Scan for the cell matching the given text and deliver its (x, y) coordinate at center. 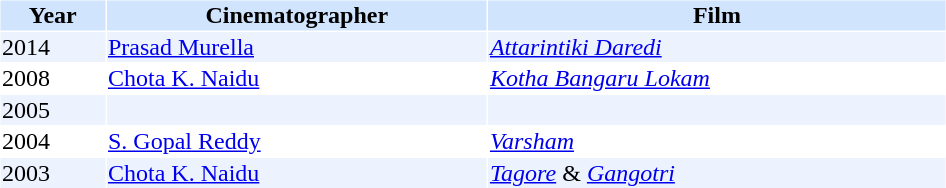
2005 (52, 110)
Kotha Bangaru Lokam (716, 79)
2008 (52, 79)
2004 (52, 141)
2014 (52, 47)
Prasad Murella (297, 47)
Film (716, 15)
Year (52, 15)
Varsham (716, 141)
2003 (52, 173)
Cinematographer (297, 15)
Attarintiki Daredi (716, 47)
S. Gopal Reddy (297, 141)
Tagore & Gangotri (716, 173)
